Identify which cell holds the provided text, then report its (x, y) central coordinate. 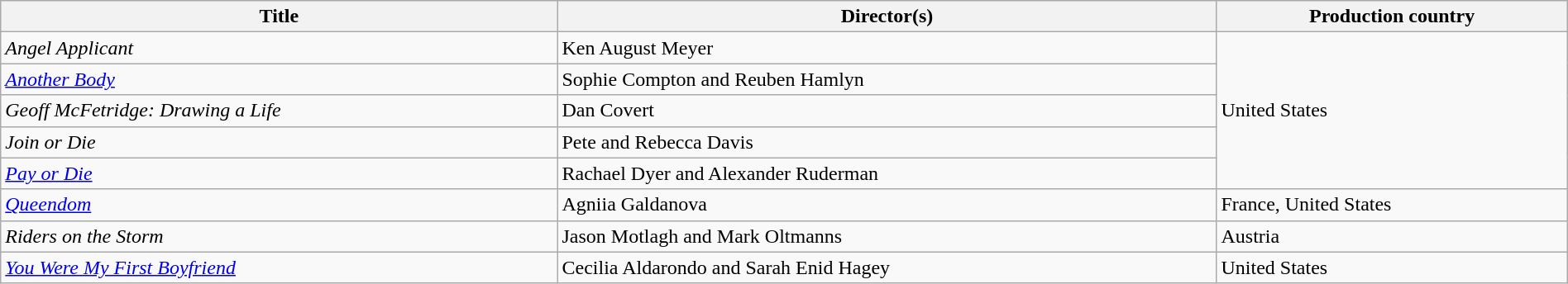
Riders on the Storm (280, 236)
Join or Die (280, 142)
Sophie Compton and Reuben Hamlyn (887, 79)
Pay or Die (280, 173)
Austria (1392, 236)
France, United States (1392, 205)
You Were My First Boyfriend (280, 267)
Another Body (280, 79)
Jason Motlagh and Mark Oltmanns (887, 236)
Director(s) (887, 17)
Title (280, 17)
Queendom (280, 205)
Ken August Meyer (887, 48)
Dan Covert (887, 111)
Agniia Galdanova (887, 205)
Rachael Dyer and Alexander Ruderman (887, 173)
Geoff McFetridge: Drawing a Life (280, 111)
Angel Applicant (280, 48)
Pete and Rebecca Davis (887, 142)
Cecilia Aldarondo and Sarah Enid Hagey (887, 267)
Production country (1392, 17)
